Determine the (x, y) coordinate at the center of the cell enclosing the given text.  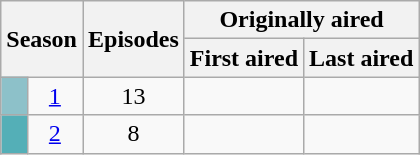
Episodes (133, 39)
8 (133, 134)
13 (133, 96)
Last aired (362, 58)
First aired (244, 58)
Season (42, 39)
Originally aired (302, 20)
2 (54, 134)
1 (54, 96)
